Extract the [X, Y] coordinate from the center of the cell holding the provided text.  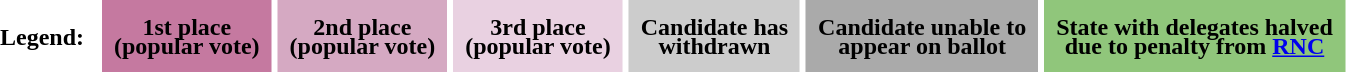
Candidate haswithdrawn [714, 36]
Candidate unable to appear on ballot [922, 36]
3rd place(popular vote) [538, 36]
2nd place(popular vote) [363, 36]
State with delegates halveddue to penalty from RNC [1194, 36]
Legend: [48, 36]
1st place(popular vote) [187, 36]
